Scan for the cell matching the given text and deliver its (X, Y) coordinate at center. 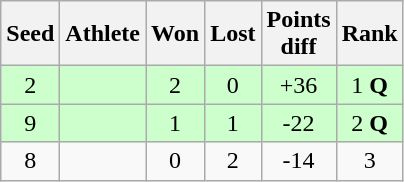
Athlete (103, 34)
+36 (298, 85)
Rank (370, 34)
1 Q (370, 85)
Seed (30, 34)
-14 (298, 161)
Won (176, 34)
Lost (233, 34)
3 (370, 161)
2 Q (370, 123)
8 (30, 161)
-22 (298, 123)
9 (30, 123)
Pointsdiff (298, 34)
